Detect which cell encompasses the target text, then output its [X, Y] center coordinate. 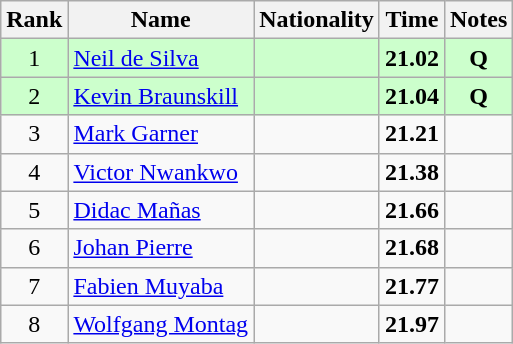
3 [34, 134]
21.04 [412, 96]
21.02 [412, 58]
Kevin Braunskill [161, 96]
Mark Garner [161, 134]
Nationality [317, 20]
Victor Nwankwo [161, 172]
Name [161, 20]
Wolfgang Montag [161, 324]
Time [412, 20]
Didac Mañas [161, 210]
21.97 [412, 324]
5 [34, 210]
6 [34, 248]
21.66 [412, 210]
7 [34, 286]
4 [34, 172]
Johan Pierre [161, 248]
Rank [34, 20]
Notes [478, 20]
Neil de Silva [161, 58]
8 [34, 324]
Fabien Muyaba [161, 286]
21.38 [412, 172]
21.68 [412, 248]
1 [34, 58]
2 [34, 96]
21.21 [412, 134]
21.77 [412, 286]
